Output the [x, y] coordinate of the center of the cell containing the given text.  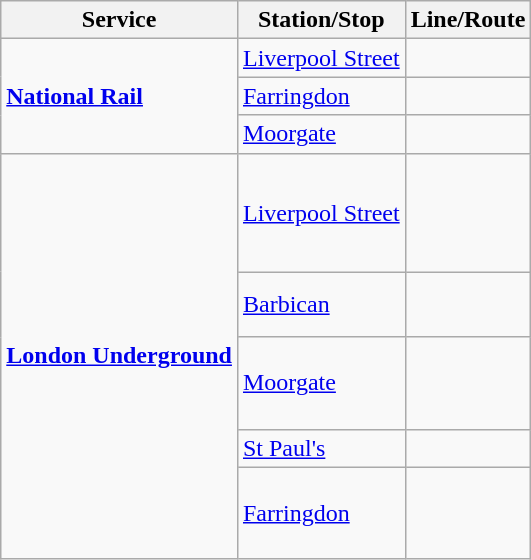
St Paul's [321, 448]
National Rail [120, 96]
London Underground [120, 356]
Station/Stop [321, 20]
Service [120, 20]
Barbican [321, 304]
Line/Route [468, 20]
